Pinpoint the cell where the given text exists, returning its [X, Y] midpoint coordinate. 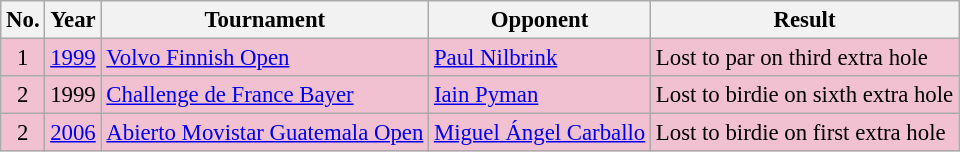
Volvo Finnish Open [265, 58]
No. [23, 20]
Abierto Movistar Guatemala Open [265, 133]
Result [805, 20]
Iain Pyman [540, 95]
Paul Nilbrink [540, 58]
1 [23, 58]
Miguel Ángel Carballo [540, 133]
Opponent [540, 20]
2006 [73, 133]
Lost to birdie on first extra hole [805, 133]
Year [73, 20]
Lost to birdie on sixth extra hole [805, 95]
Lost to par on third extra hole [805, 58]
Tournament [265, 20]
Challenge de France Bayer [265, 95]
